Find where the given text appears and provide that cell's center as [X, Y] coordinate. 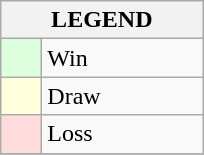
Loss [122, 134]
LEGEND [102, 20]
Win [122, 58]
Draw [122, 96]
